Find where the given text appears and provide that cell's center as [x, y] coordinate. 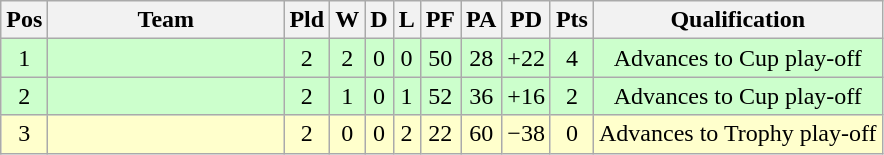
50 [440, 58]
PD [526, 20]
3 [24, 134]
PA [482, 20]
−38 [526, 134]
+16 [526, 96]
Pld [307, 20]
W [348, 20]
28 [482, 58]
Pts [572, 20]
60 [482, 134]
52 [440, 96]
22 [440, 134]
+22 [526, 58]
Qualification [738, 20]
4 [572, 58]
36 [482, 96]
Team [166, 20]
PF [440, 20]
Pos [24, 20]
L [406, 20]
D [379, 20]
Advances to Trophy play-off [738, 134]
